For the text-containing cell, return its midpoint in (x, y) coordinate format. 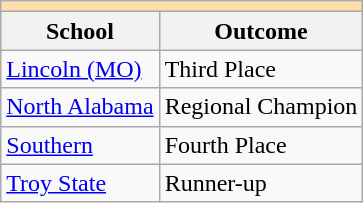
Outcome (261, 31)
North Alabama (80, 107)
Lincoln (MO) (80, 69)
School (80, 31)
Third Place (261, 69)
Troy State (80, 183)
Southern (80, 145)
Fourth Place (261, 145)
Regional Champion (261, 107)
Runner-up (261, 183)
